Return [X, Y] of the center of cell containing provided text 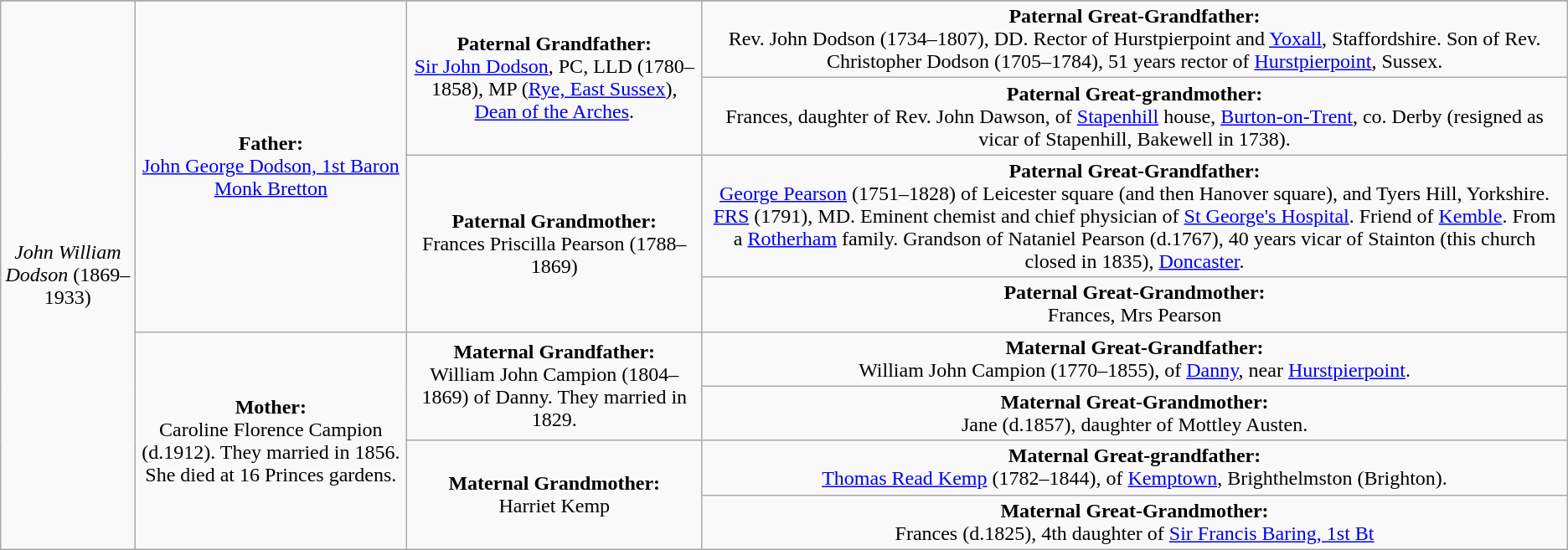
Maternal Great-Grandmother:Jane (d.1857), daughter of Mottley Austen. [1134, 414]
Paternal Grandfather:Sir John Dodson, PC, LLD (1780–1858), MP (Rye, East Sussex), Dean of the Arches. [554, 78]
John William Dodson (1869–1933) [68, 275]
Paternal Grandmother:Frances Priscilla Pearson (1788–1869) [554, 243]
Father:John George Dodson, 1st Baron Monk Bretton [271, 166]
Maternal Great-Grandmother:Frances (d.1825), 4th daughter of Sir Francis Baring, 1st Bt [1134, 522]
Mother:Caroline Florence Campion (d.1912). They married in 1856. She died at 16 Princes gardens. [271, 440]
Paternal Great-Grandmother:Frances, Mrs Pearson [1134, 305]
Maternal Great-grandfather:Thomas Read Kemp (1782–1844), of Kemptown, Brighthelmston (Brighton). [1134, 467]
Maternal Grandfather:William John Campion (1804–1869) of Danny. They married in 1829. [554, 386]
Maternal Grandmother:Harriet Kemp [554, 495]
Maternal Great-Grandfather:William John Campion (1770–1855), of Danny, near Hurstpierpoint. [1134, 358]
